Search for the cell housing the specified text and yield its [X, Y] center coordinate. 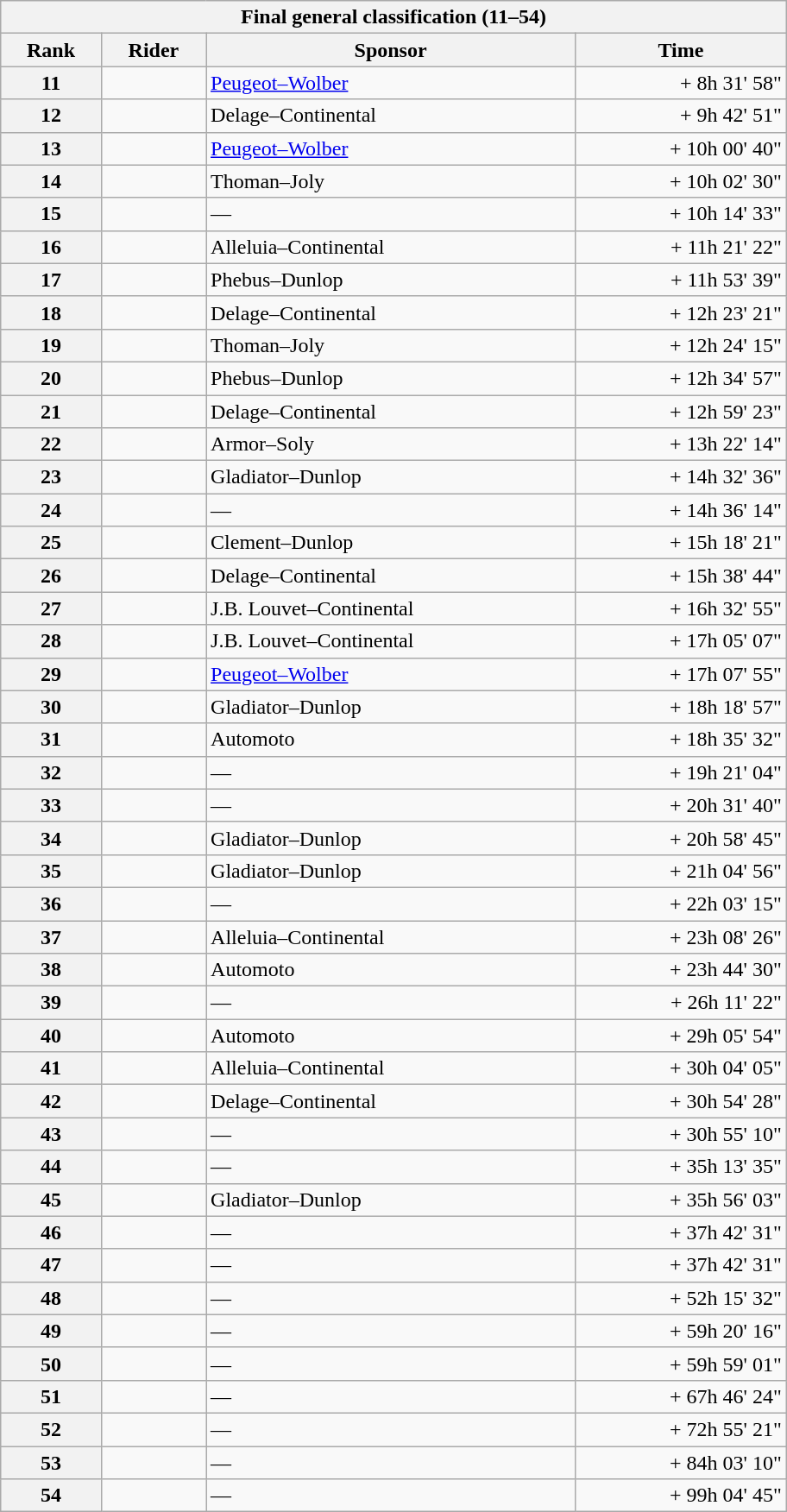
Armor–Soly [391, 444]
27 [52, 608]
42 [52, 1101]
+ 12h 23' 21" [682, 312]
36 [52, 904]
40 [52, 1036]
39 [52, 1003]
24 [52, 510]
+ 19h 21' 04" [682, 772]
13 [52, 148]
+ 10h 00' 40" [682, 148]
+ 12h 34' 57" [682, 378]
+ 20h 58' 45" [682, 838]
45 [52, 1200]
+ 10h 14' 33" [682, 214]
+ 23h 44' 30" [682, 970]
+ 30h 04' 05" [682, 1068]
53 [52, 1463]
+ 11h 21' 22" [682, 247]
+ 99h 04' 45" [682, 1496]
+ 14h 32' 36" [682, 477]
16 [52, 247]
22 [52, 444]
Clement–Dunlop [391, 543]
51 [52, 1396]
Sponsor [391, 50]
+ 72h 55' 21" [682, 1429]
+ 10h 02' 30" [682, 181]
31 [52, 740]
+ 13h 22' 14" [682, 444]
34 [52, 838]
12 [52, 116]
54 [52, 1496]
44 [52, 1167]
+ 59h 20' 16" [682, 1331]
+ 16h 32' 55" [682, 608]
49 [52, 1331]
14 [52, 181]
33 [52, 805]
47 [52, 1265]
43 [52, 1134]
35 [52, 871]
+ 26h 11' 22" [682, 1003]
+ 22h 03' 15" [682, 904]
+ 18h 18' 57" [682, 707]
+ 11h 53' 39" [682, 280]
37 [52, 936]
+ 21h 04' 56" [682, 871]
+ 20h 31' 40" [682, 805]
17 [52, 280]
+ 15h 38' 44" [682, 576]
+ 23h 08' 26" [682, 936]
+ 9h 42' 51" [682, 116]
+ 14h 36' 14" [682, 510]
Rank [52, 50]
23 [52, 477]
+ 15h 18' 21" [682, 543]
11 [52, 83]
46 [52, 1232]
29 [52, 674]
41 [52, 1068]
+ 12h 24' 15" [682, 345]
Rider [154, 50]
+ 52h 15' 32" [682, 1298]
50 [52, 1364]
+ 35h 13' 35" [682, 1167]
32 [52, 772]
20 [52, 378]
+ 29h 05' 54" [682, 1036]
18 [52, 312]
+ 18h 35' 32" [682, 740]
+ 35h 56' 03" [682, 1200]
30 [52, 707]
+ 30h 55' 10" [682, 1134]
19 [52, 345]
+ 12h 59' 23" [682, 412]
+ 8h 31' 58" [682, 83]
+ 67h 46' 24" [682, 1396]
48 [52, 1298]
21 [52, 412]
Final general classification (11–54) [393, 17]
+ 30h 54' 28" [682, 1101]
15 [52, 214]
28 [52, 641]
+ 17h 07' 55" [682, 674]
26 [52, 576]
+ 59h 59' 01" [682, 1364]
+ 17h 05' 07" [682, 641]
38 [52, 970]
25 [52, 543]
52 [52, 1429]
Time [682, 50]
+ 84h 03' 10" [682, 1463]
